From the cell containing the given text, extract its center point as (X, Y) coordinate. 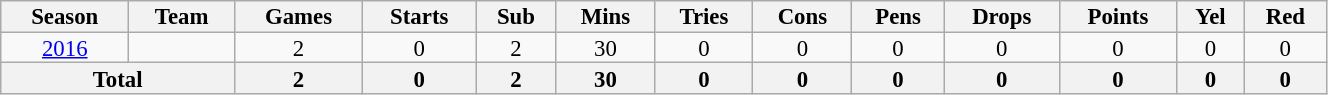
Cons (802, 16)
Games (299, 16)
Starts (420, 16)
Sub (516, 16)
2016 (65, 48)
Season (65, 16)
Yel (1211, 16)
Total (118, 78)
Pens (898, 16)
Team (182, 16)
Tries (704, 16)
Drops (1002, 16)
Mins (606, 16)
Red (1285, 16)
Points (1118, 16)
